Return [x, y] of the center of cell containing provided text 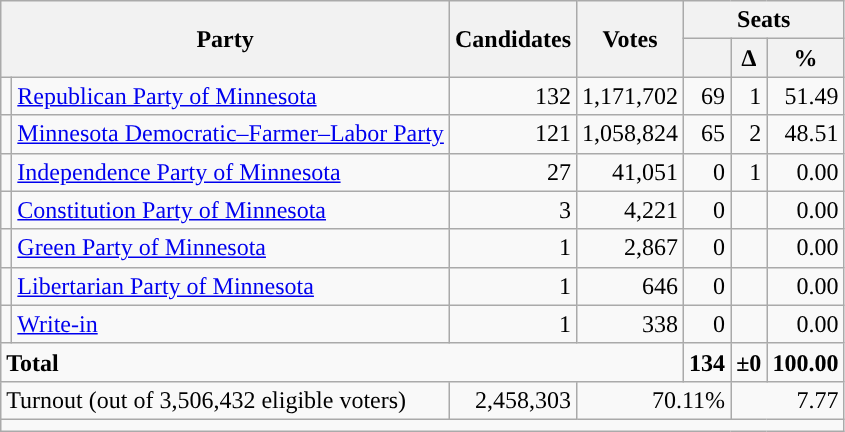
Libertarian Party of Minnesota [231, 286]
132 [512, 96]
338 [630, 324]
Party [226, 39]
Turnout (out of 3,506,432 eligible voters) [226, 400]
Republican Party of Minnesota [231, 96]
Total [342, 362]
Green Party of Minnesota [231, 248]
Minnesota Democratic–Farmer–Labor Party [231, 134]
1,171,702 [630, 96]
646 [630, 286]
2,867 [630, 248]
3 [512, 210]
∆ [749, 58]
Independence Party of Minnesota [231, 172]
1,058,824 [630, 134]
Votes [630, 39]
41,051 [630, 172]
134 [708, 362]
4,221 [630, 210]
Candidates [512, 39]
121 [512, 134]
2,458,303 [512, 400]
27 [512, 172]
2 [749, 134]
69 [708, 96]
Write-in [231, 324]
±0 [749, 362]
Constitution Party of Minnesota [231, 210]
70.11% [654, 400]
48.51 [806, 134]
Seats [764, 20]
7.77 [788, 400]
% [806, 58]
51.49 [806, 96]
100.00 [806, 362]
65 [708, 134]
